Identify which cell holds the provided text, then report its [X, Y] central coordinate. 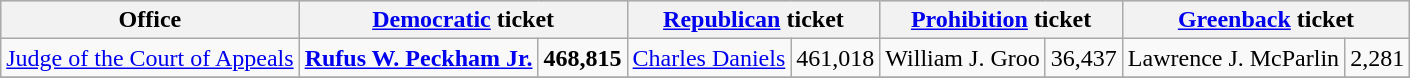
Greenback ticket [1266, 20]
2,281 [1378, 58]
Lawrence J. McParlin [1233, 58]
Republican ticket [754, 20]
Prohibition ticket [1001, 20]
461,018 [836, 58]
Rufus W. Peckham Jr. [418, 58]
Charles Daniels [709, 58]
Judge of the Court of Appeals [150, 58]
468,815 [582, 58]
Office [150, 20]
Democratic ticket [463, 20]
36,437 [1084, 58]
William J. Groo [962, 58]
